For the text-containing cell, return its midpoint in [X, Y] coordinate format. 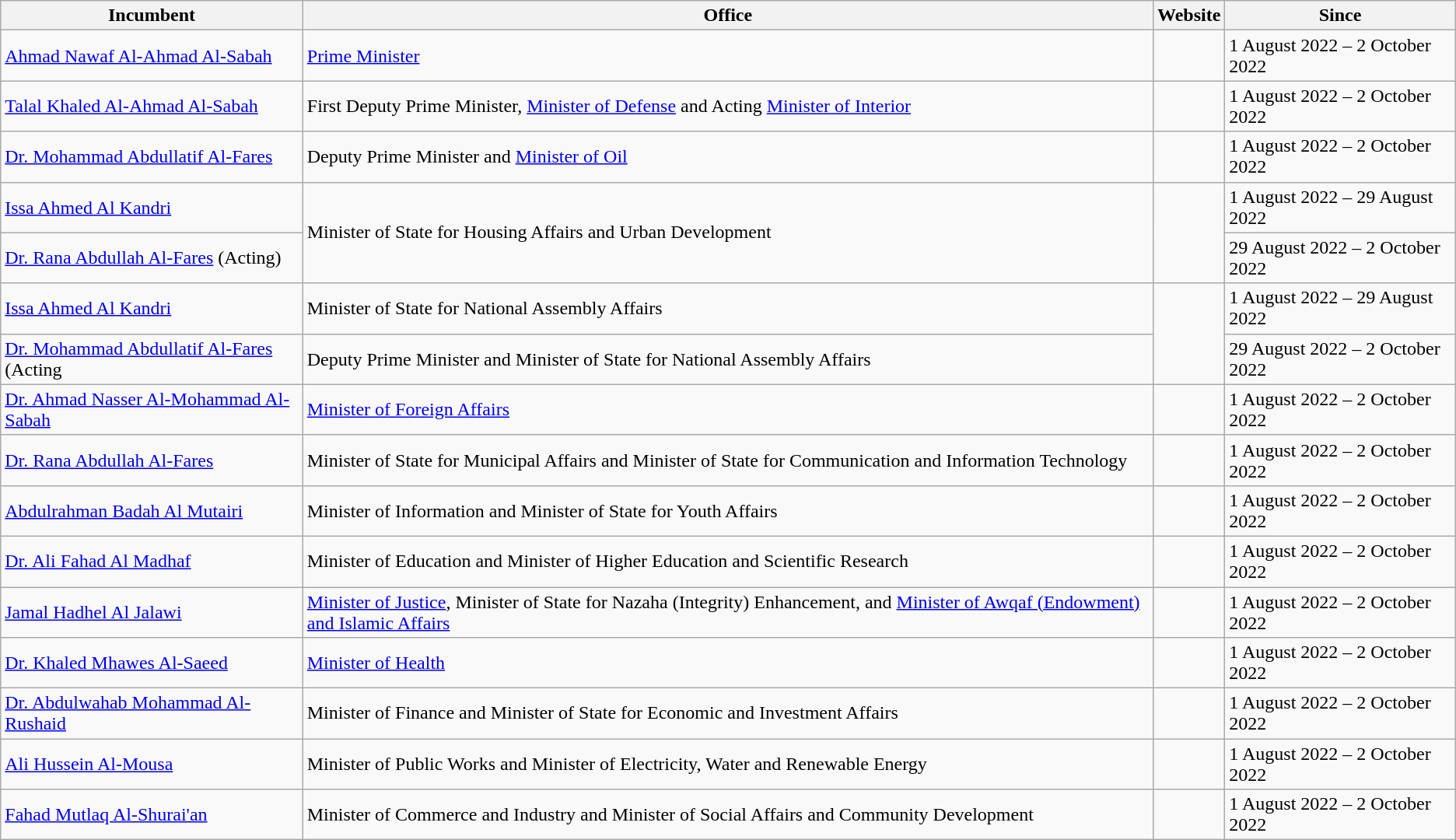
Website [1188, 16]
Minister of State for Housing Affairs and Urban Development [728, 233]
Jamal Hadhel Al Jalawi [152, 611]
Since [1340, 16]
Dr. Abdulwahab Mohammad Al-Rushaid [152, 714]
Dr. Rana Abdullah Al-Fares (Acting) [152, 258]
Deputy Prime Minister and Minister of State for National Assembly Affairs [728, 359]
Prime Minister [728, 56]
Minister of Health [728, 663]
Fahad Mutlaq Al-Shurai'an [152, 815]
Minister of Justice, Minister of State for Nazaha (Integrity) Enhancement, and Minister of Awqaf (Endowment) and Islamic Affairs [728, 611]
Minister of Public Works and Minister of Electricity, Water and Renewable Energy [728, 764]
Minister of Information and Minister of State for Youth Affairs [728, 510]
Minister of Education and Minister of Higher Education and Scientific Research [728, 562]
Abdulrahman Badah Al Mutairi [152, 510]
Dr. Khaled Mhawes Al-Saeed [152, 663]
Dr. Ahmad Nasser Al-Mohammad Al-Sabah [152, 409]
Minister of Foreign Affairs [728, 409]
Minister of Commerce and Industry and Minister of Social Affairs and Community Development [728, 815]
Minister of State for National Assembly Affairs [728, 308]
Minister of Finance and Minister of State for Economic and Investment Affairs [728, 714]
Dr. Mohammad Abdullatif Al-Fares (Acting [152, 359]
Dr. Rana Abdullah Al-Fares [152, 460]
Incumbent [152, 16]
Deputy Prime Minister and Minister of Oil [728, 157]
Ali Hussein Al-Mousa [152, 764]
Ahmad Nawaf Al-Ahmad Al-Sabah [152, 56]
Office [728, 16]
Dr. Mohammad Abdullatif Al-Fares [152, 157]
Talal Khaled Al-Ahmad Al-Sabah [152, 106]
Minister of State for Municipal Affairs and Minister of State for Communication and Information Technology [728, 460]
Dr. Ali Fahad Al Madhaf [152, 562]
First Deputy Prime Minister, Minister of Defense and Acting Minister of Interior [728, 106]
